Detect which cell encompasses the target text, then output its [X, Y] center coordinate. 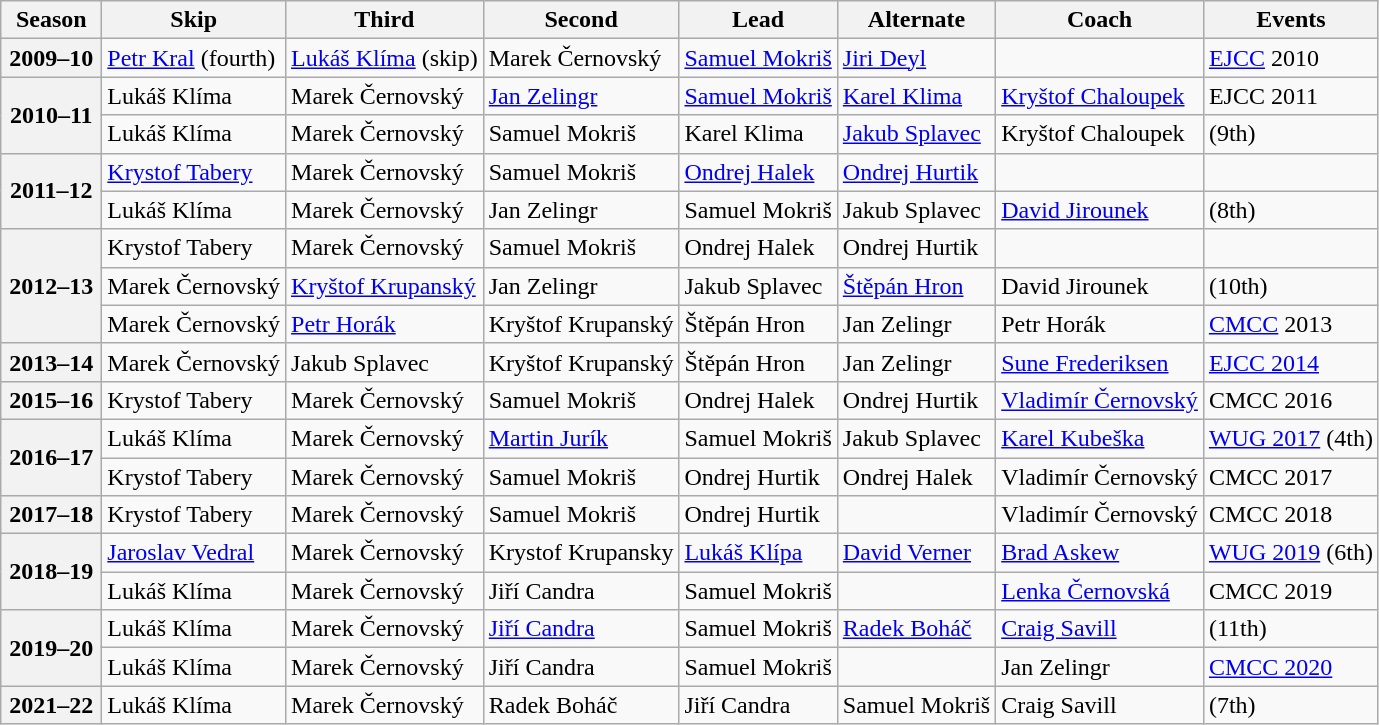
2021–22 [52, 705]
Second [581, 20]
Brad Askew [1100, 553]
2009–10 [52, 58]
2011–12 [52, 191]
Jaroslav Vedral [194, 553]
2010–11 [52, 115]
Alternate [916, 20]
WUG 2017 (4th) [1290, 438]
2018–19 [52, 572]
(10th) [1290, 286]
EJCC 2011 [1290, 96]
Lukáš Klíma (skip) [385, 58]
CMCC 2019 [1290, 591]
CMCC 2016 [1290, 400]
CMCC 2017 [1290, 477]
(9th) [1290, 134]
Krystof Krupansky [581, 553]
2016–17 [52, 457]
Third [385, 20]
Skip [194, 20]
EJCC 2010 [1290, 58]
(7th) [1290, 705]
EJCC 2014 [1290, 362]
Season [52, 20]
(8th) [1290, 210]
(11th) [1290, 629]
2013–14 [52, 362]
2017–18 [52, 515]
2012–13 [52, 286]
2019–20 [52, 648]
Lead [758, 20]
Petr Kral (fourth) [194, 58]
David Verner [916, 553]
Coach [1100, 20]
CMCC 2018 [1290, 515]
Lenka Černovská [1100, 591]
Karel Kubeška [1100, 438]
Lukáš Klípa [758, 553]
Events [1290, 20]
CMCC 2020 [1290, 667]
WUG 2019 (6th) [1290, 553]
Sune Frederiksen [1100, 362]
2015–16 [52, 400]
Jiri Deyl [916, 58]
CMCC 2013 [1290, 324]
Martin Jurík [581, 438]
